Search for the cell housing the specified text and yield its (x, y) center coordinate. 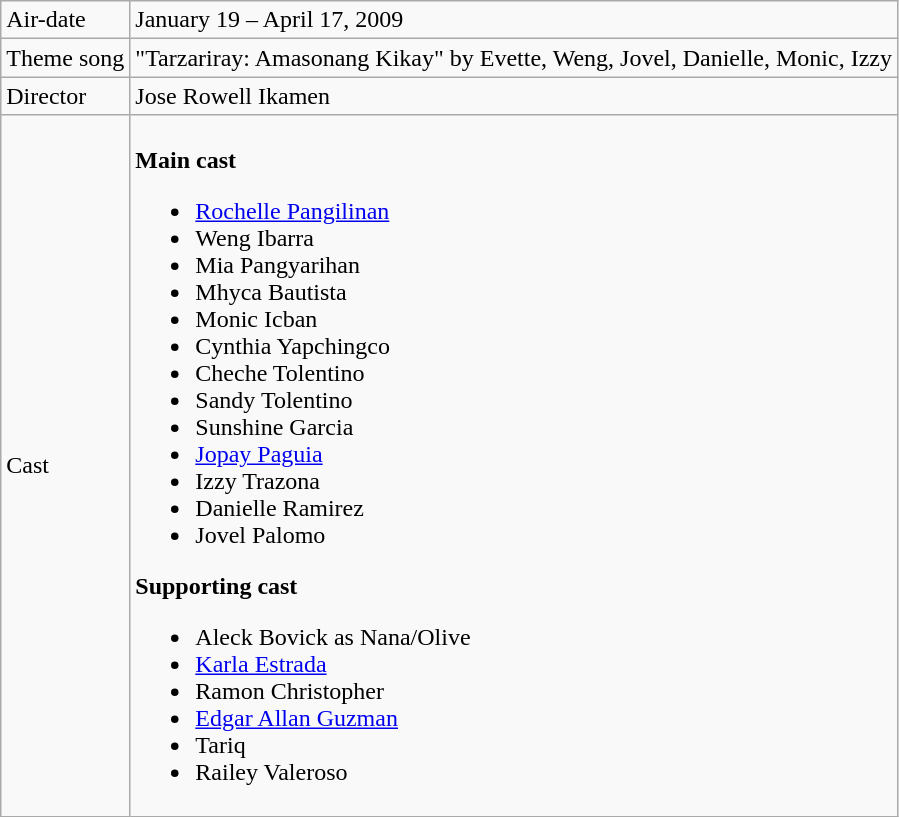
Air-date (66, 20)
Jose Rowell Ikamen (514, 96)
"Tarzariray: Amasonang Kikay" by Evette, Weng, Jovel, Danielle, Monic, Izzy (514, 58)
Director (66, 96)
Theme song (66, 58)
January 19 – April 17, 2009 (514, 20)
Cast (66, 466)
